Find where the given text appears and provide that cell's center as (x, y) coordinate. 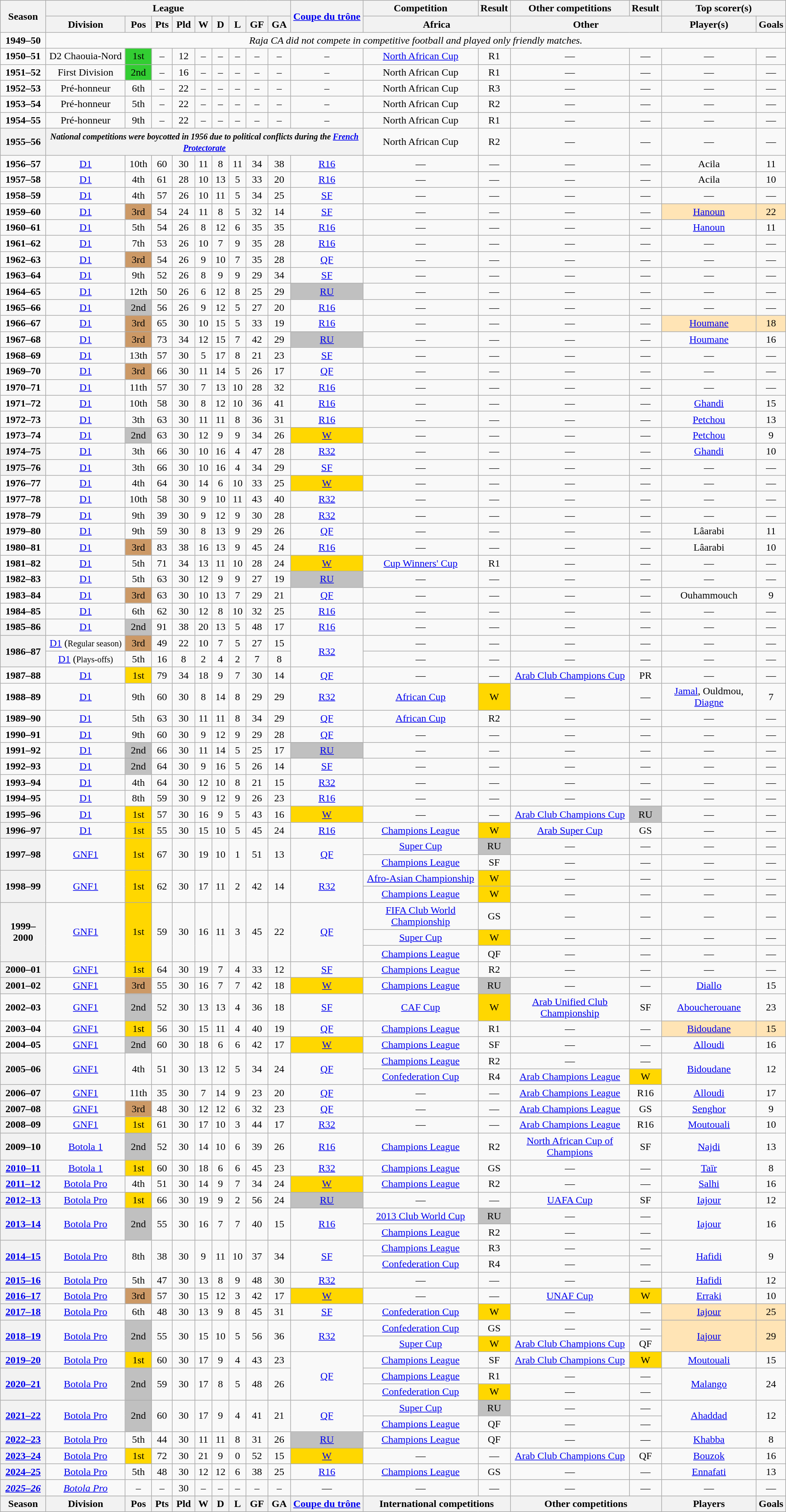
1987–88 (23, 675)
1960–61 (23, 228)
2022–23 (23, 1440)
1990–91 (23, 735)
1951–52 (23, 72)
71 (162, 563)
Ahaddad (709, 1416)
Jamal, Ouldmou, Diagne (709, 696)
1997–98 (23, 854)
2013–14 (23, 1224)
Erraki (709, 1296)
1972–73 (23, 419)
2017–18 (23, 1312)
1969–70 (23, 371)
73 (162, 339)
1995–96 (23, 814)
Khabba (709, 1440)
1 (238, 854)
2001–02 (23, 985)
65 (162, 323)
1984–85 (23, 611)
Senghor (709, 1109)
UNAF Cup (570, 1296)
Competition (421, 8)
1957–58 (23, 179)
Ouhammouch (709, 595)
1950–51 (23, 56)
1949–50 (23, 40)
2020–21 (23, 1384)
CAF Cup (421, 1007)
2008–09 (23, 1125)
13th (138, 355)
1964–65 (23, 291)
2014–15 (23, 1256)
50 (162, 291)
Afro-Asian Championship (421, 878)
FIFA Club World Championship (421, 916)
2005–06 (23, 1069)
1993–94 (23, 782)
1953–54 (23, 104)
1992–93 (23, 766)
Taïr (709, 1168)
2015–16 (23, 1280)
1994–95 (23, 798)
Malango (709, 1384)
1959–60 (23, 211)
Diallo (709, 985)
Players (709, 1504)
1986–87 (23, 651)
1955–56 (23, 142)
1963–64 (23, 276)
49 (162, 643)
PR (645, 675)
83 (162, 547)
Player(s) (709, 24)
UAFA Cup (570, 1200)
1968–69 (23, 355)
1991–92 (23, 751)
2011–12 (23, 1184)
League (168, 8)
Africa (437, 24)
1988–89 (23, 696)
2009–10 (23, 1147)
2021–22 (23, 1416)
1996–97 (23, 830)
1961–62 (23, 244)
1971–72 (23, 403)
1973–74 (23, 435)
1998–99 (23, 886)
2023–24 (23, 1456)
Raja CA did not compete in competitive football and played only friendly matches. (416, 40)
1962–63 (23, 260)
1981–82 (23, 563)
2000–01 (23, 969)
Other (586, 24)
37 (257, 1256)
1974–75 (23, 451)
1965–66 (23, 307)
D2 Chaouia-Nord (86, 56)
1967–68 (23, 339)
2010–11 (23, 1168)
Aboucherouane (709, 1007)
2007–08 (23, 1109)
2019–20 (23, 1360)
Ennafati (709, 1472)
2012–13 (23, 1200)
1979–80 (23, 531)
1956–57 (23, 163)
12th (138, 291)
Cup Winners' Cup (421, 563)
91 (162, 627)
1958–59 (23, 195)
National competitions were boycotted in 1956 due to political conflicts during the French Protectorate (204, 142)
2013 Club World Cup (421, 1216)
1977–78 (23, 499)
0 (238, 1456)
Arab Unified Club Championship (570, 1007)
67 (162, 854)
North African Cup of Champions (570, 1147)
1978–79 (23, 515)
First Division (86, 72)
1966–67 (23, 323)
1952–53 (23, 88)
International competitions (437, 1504)
Arab Super Cup (570, 830)
2016–17 (23, 1296)
1976–77 (23, 483)
1989–90 (23, 718)
2024–25 (23, 1472)
1985–86 (23, 627)
Bouzok (709, 1456)
2018–19 (23, 1336)
1980–81 (23, 547)
1954–55 (23, 120)
Najdi (709, 1147)
53 (162, 244)
2004–05 (23, 1045)
2002–03 (23, 1007)
D1 (Regular season) (86, 643)
7th (138, 244)
2025–26 (23, 1488)
1982–83 (23, 579)
1975–76 (23, 467)
79 (162, 675)
D1 (Plays-offs) (86, 659)
1999–2000 (23, 932)
1970–71 (23, 387)
2003–04 (23, 1029)
1983–84 (23, 595)
72 (162, 1456)
Salhi (709, 1184)
Top scorer(s) (723, 8)
2006–07 (23, 1093)
